Detect which cell encompasses the target text, then output its (X, Y) center coordinate. 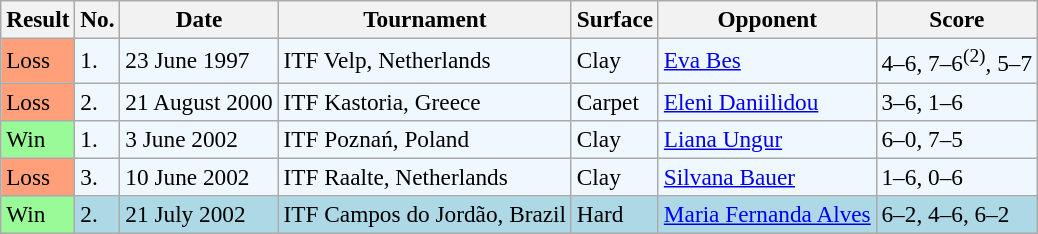
No. (98, 19)
6–2, 4–6, 6–2 (956, 214)
ITF Campos do Jordão, Brazil (424, 214)
Liana Ungur (767, 139)
ITF Velp, Netherlands (424, 60)
ITF Kastoria, Greece (424, 101)
Result (38, 19)
1–6, 0–6 (956, 177)
10 June 2002 (199, 177)
ITF Poznań, Poland (424, 139)
Hard (614, 214)
Score (956, 19)
3. (98, 177)
23 June 1997 (199, 60)
Eleni Daniilidou (767, 101)
6–0, 7–5 (956, 139)
Silvana Bauer (767, 177)
Tournament (424, 19)
21 August 2000 (199, 101)
3 June 2002 (199, 139)
Maria Fernanda Alves (767, 214)
3–6, 1–6 (956, 101)
Carpet (614, 101)
21 July 2002 (199, 214)
Opponent (767, 19)
4–6, 7–6(2), 5–7 (956, 60)
Eva Bes (767, 60)
ITF Raalte, Netherlands (424, 177)
Surface (614, 19)
Date (199, 19)
